Capture the cell that displays the provided text and extract its [X, Y] central coordinate. 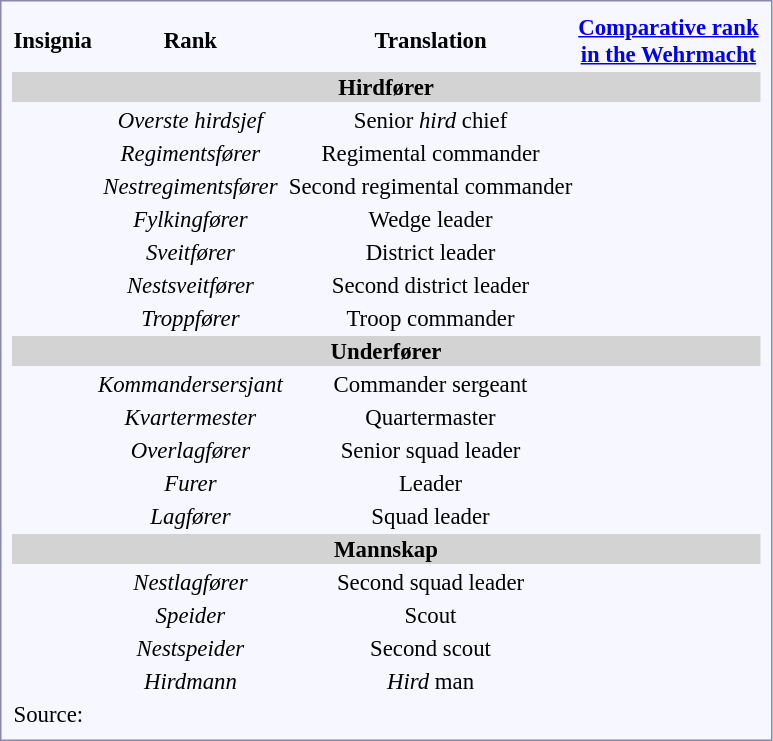
Regimentsfører [191, 153]
Squad leader [430, 516]
Quartermaster [430, 417]
Furer [191, 483]
Scout [430, 615]
Insignia [53, 40]
Second scout [430, 648]
Second district leader [430, 285]
Mannskap [386, 549]
Hirdmann [191, 681]
Kommandersersjant [191, 384]
Troppfører [191, 318]
Speider [191, 615]
Fylkingfører [191, 219]
Overlagfører [191, 450]
Troop commander [430, 318]
Comparative rank in the Wehrmacht [668, 40]
Sveitfører [191, 252]
Overste hirdsjef [191, 120]
Source: [386, 714]
Nestspeider [191, 648]
Hirdfører [386, 87]
Commander sergeant [430, 384]
Underfører [386, 351]
Hird man [430, 681]
Leader [430, 483]
Regimental commander [430, 153]
Second squad leader [430, 582]
Wedge leader [430, 219]
Lagfører [191, 516]
Kvartermester [191, 417]
Translation [430, 40]
Senior squad leader [430, 450]
Nestlagfører [191, 582]
Rank [191, 40]
Nestregimentsfører [191, 186]
Senior hird chief [430, 120]
Nestsveitfører [191, 285]
Second regimental commander [430, 186]
District leader [430, 252]
